Provide the [x, y] coordinate of the cell's center where the given text is located.  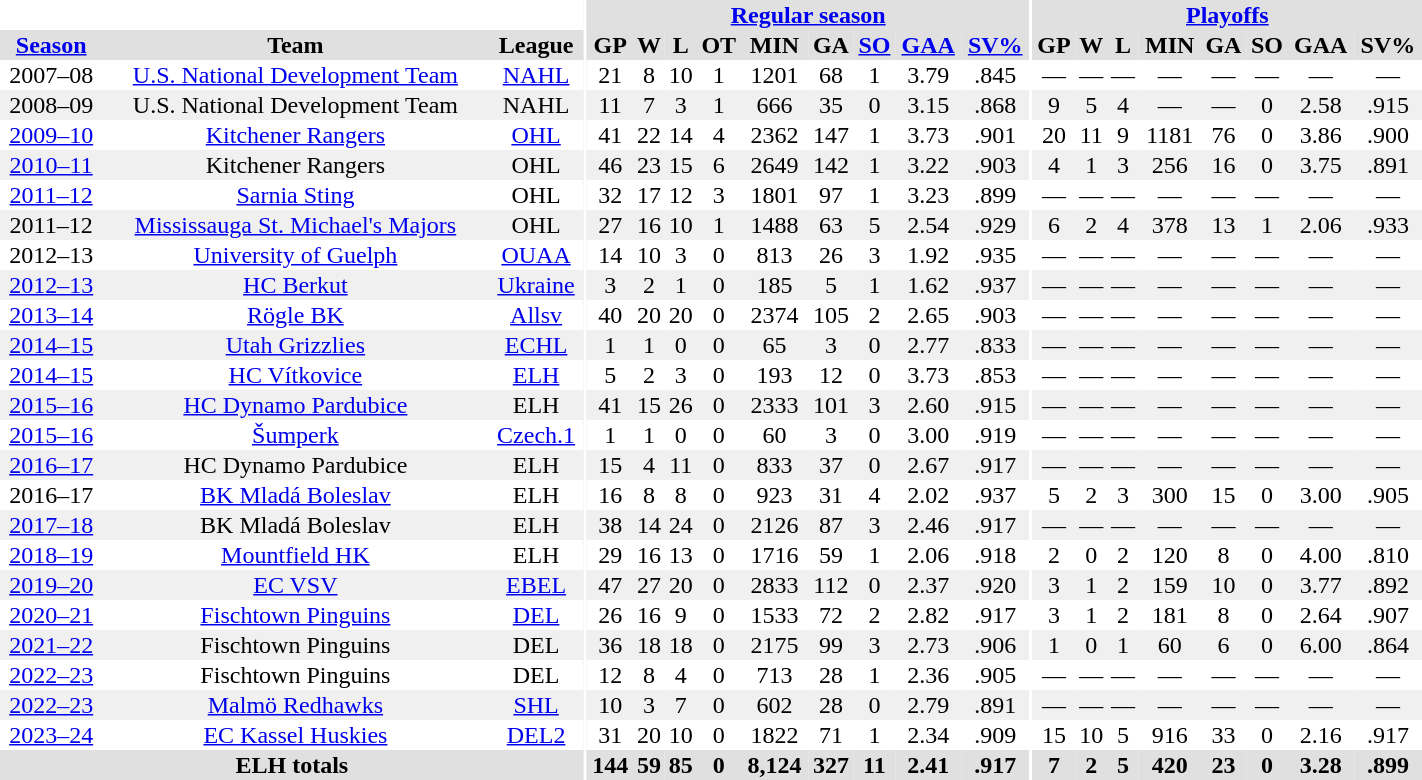
Season [51, 45]
2019–20 [51, 585]
.901 [995, 135]
1716 [774, 555]
2649 [774, 165]
29 [610, 555]
4.00 [1321, 555]
2.02 [928, 495]
32 [610, 195]
2007–08 [51, 75]
21 [610, 75]
3.23 [928, 195]
6.00 [1321, 645]
378 [1170, 225]
833 [774, 465]
3.75 [1321, 165]
300 [1170, 495]
2.77 [928, 345]
2.58 [1321, 105]
420 [1170, 765]
24 [681, 525]
2.41 [928, 765]
144 [610, 765]
76 [1223, 135]
.853 [995, 375]
37 [831, 465]
2.79 [928, 705]
2018–19 [51, 555]
2.73 [928, 645]
185 [774, 285]
.907 [1388, 615]
2126 [774, 525]
2333 [774, 405]
2.64 [1321, 615]
1.92 [928, 255]
.900 [1388, 135]
2833 [774, 585]
EC VSV [295, 585]
2362 [774, 135]
3.28 [1321, 765]
3.77 [1321, 585]
65 [774, 345]
SHL [536, 705]
ECHL [536, 345]
666 [774, 105]
2.37 [928, 585]
602 [774, 705]
327 [831, 765]
713 [774, 675]
.845 [995, 75]
147 [831, 135]
112 [831, 585]
120 [1170, 555]
HC Berkut [295, 285]
2.60 [928, 405]
.892 [1388, 585]
1201 [774, 75]
38 [610, 525]
Šumperk [295, 435]
36 [610, 645]
17 [649, 195]
DEL2 [536, 735]
.810 [1388, 555]
33 [1223, 735]
63 [831, 225]
Malmö Redhawks [295, 705]
97 [831, 195]
2013–14 [51, 315]
8,124 [774, 765]
2.65 [928, 315]
2010–11 [51, 165]
EBEL [536, 585]
League [536, 45]
.935 [995, 255]
1801 [774, 195]
3.79 [928, 75]
256 [1170, 165]
University of Guelph [295, 255]
2.36 [928, 675]
2020–21 [51, 615]
Allsv [536, 315]
47 [610, 585]
2.16 [1321, 735]
22 [649, 135]
Playoffs [1228, 15]
2.82 [928, 615]
2374 [774, 315]
68 [831, 75]
2009–10 [51, 135]
.906 [995, 645]
.833 [995, 345]
Regular season [808, 15]
.919 [995, 435]
46 [610, 165]
Utah Grizzlies [295, 345]
159 [1170, 585]
OUAA [536, 255]
Czech.1 [536, 435]
71 [831, 735]
142 [831, 165]
1822 [774, 735]
.933 [1388, 225]
3.86 [1321, 135]
.929 [995, 225]
181 [1170, 615]
193 [774, 375]
1.62 [928, 285]
HC Vítkovice [295, 375]
OT [719, 45]
72 [831, 615]
2008–09 [51, 105]
2.34 [928, 735]
Mississauga St. Michael's Majors [295, 225]
ELH totals [292, 765]
1181 [1170, 135]
Sarnia Sting [295, 195]
3.15 [928, 105]
1488 [774, 225]
2021–22 [51, 645]
2.67 [928, 465]
.864 [1388, 645]
101 [831, 405]
Mountfield HK [295, 555]
EC Kassel Huskies [295, 735]
99 [831, 645]
105 [831, 315]
85 [681, 765]
40 [610, 315]
87 [831, 525]
Rögle BK [295, 315]
2175 [774, 645]
2017–18 [51, 525]
.920 [995, 585]
.909 [995, 735]
1533 [774, 615]
923 [774, 495]
Ukraine [536, 285]
916 [1170, 735]
2.46 [928, 525]
Team [295, 45]
3.22 [928, 165]
.918 [995, 555]
813 [774, 255]
35 [831, 105]
.868 [995, 105]
2023–24 [51, 735]
2.54 [928, 225]
